Scan for the cell matching the given text and deliver its (x, y) coordinate at center. 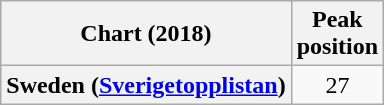
27 (337, 85)
Peakposition (337, 34)
Sweden (Sverigetopplistan) (146, 85)
Chart (2018) (146, 34)
